Return (x, y) of the center of cell containing provided text 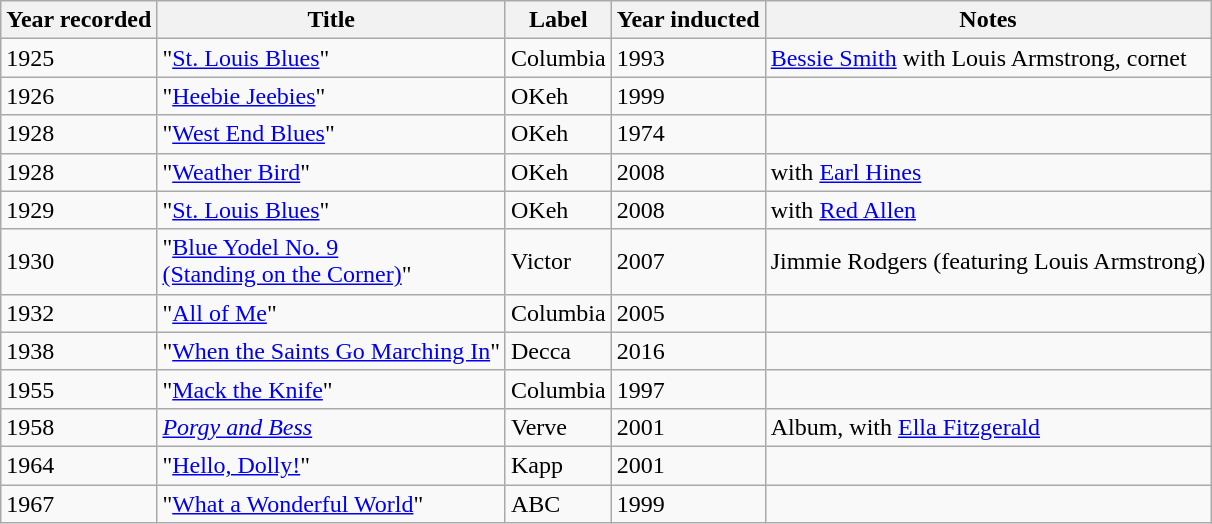
1926 (79, 96)
ABC (558, 503)
"When the Saints Go Marching In" (332, 351)
"Weather Bird" (332, 172)
1932 (79, 313)
1974 (688, 134)
"Mack the Knife" (332, 389)
1993 (688, 58)
1930 (79, 262)
Year recorded (79, 20)
Victor (558, 262)
Label (558, 20)
Decca (558, 351)
Kapp (558, 465)
Jimmie Rodgers (featuring Louis Armstrong) (988, 262)
"Heebie Jeebies" (332, 96)
1958 (79, 427)
1964 (79, 465)
with Red Allen (988, 210)
Notes (988, 20)
Verve (558, 427)
1997 (688, 389)
2005 (688, 313)
"West End Blues" (332, 134)
with Earl Hines (988, 172)
"All of Me" (332, 313)
Porgy and Bess (332, 427)
2007 (688, 262)
Bessie Smith with Louis Armstrong, cornet (988, 58)
2016 (688, 351)
1967 (79, 503)
Year inducted (688, 20)
Album, with Ella Fitzgerald (988, 427)
"Hello, Dolly!" (332, 465)
"Blue Yodel No. 9(Standing on the Corner)" (332, 262)
1955 (79, 389)
Title (332, 20)
1929 (79, 210)
1938 (79, 351)
"What a Wonderful World" (332, 503)
1925 (79, 58)
